Pinpoint the cell where the given text exists, returning its (x, y) midpoint coordinate. 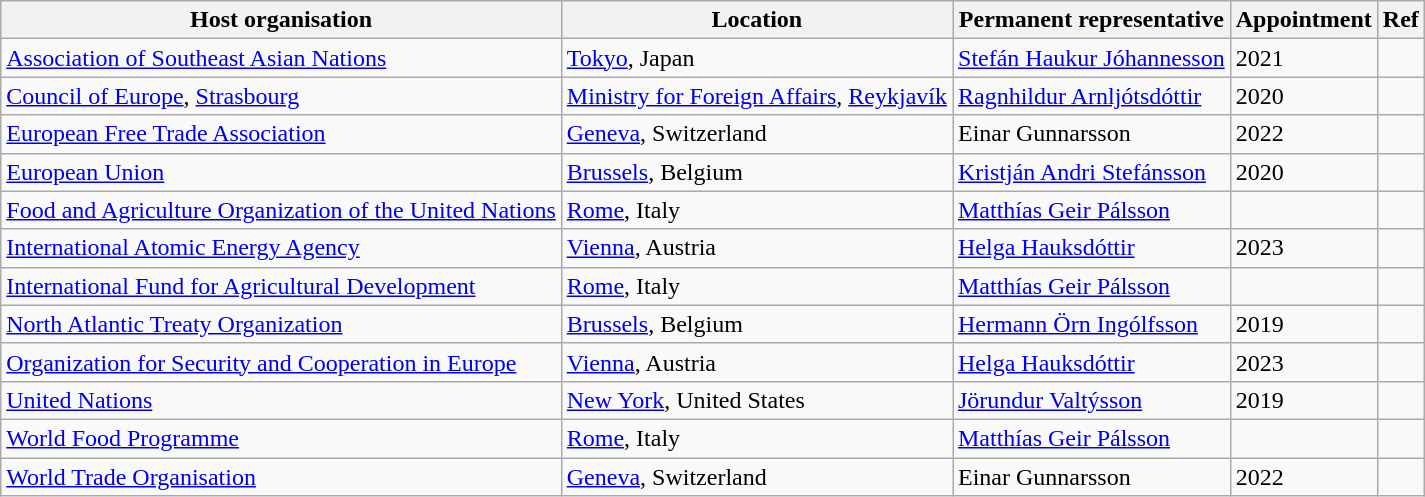
Jörundur Valtýsson (1091, 400)
United Nations (282, 400)
Ragnhildur Arnljótsdóttir (1091, 96)
Permanent representative (1091, 20)
Council of Europe, Strasbourg (282, 96)
Stefán Haukur Jóhannesson (1091, 58)
North Atlantic Treaty Organization (282, 324)
Ref (1400, 20)
International Atomic Energy Agency (282, 248)
International Fund for Agricultural Development (282, 286)
2021 (1304, 58)
Tokyo, Japan (756, 58)
Location (756, 20)
Kristján Andri Stefánsson (1091, 172)
Appointment (1304, 20)
European Union (282, 172)
Hermann Örn Ingólfsson (1091, 324)
Host organisation (282, 20)
World Trade Organisation (282, 477)
World Food Programme (282, 438)
Ministry for Foreign Affairs, Reykjavík (756, 96)
Association of Southeast Asian Nations (282, 58)
Organization for Security and Cooperation in Europe (282, 362)
New York, United States (756, 400)
Food and Agriculture Organization of the United Nations (282, 210)
European Free Trade Association (282, 134)
